Identify which cell holds the provided text, then report its [x, y] central coordinate. 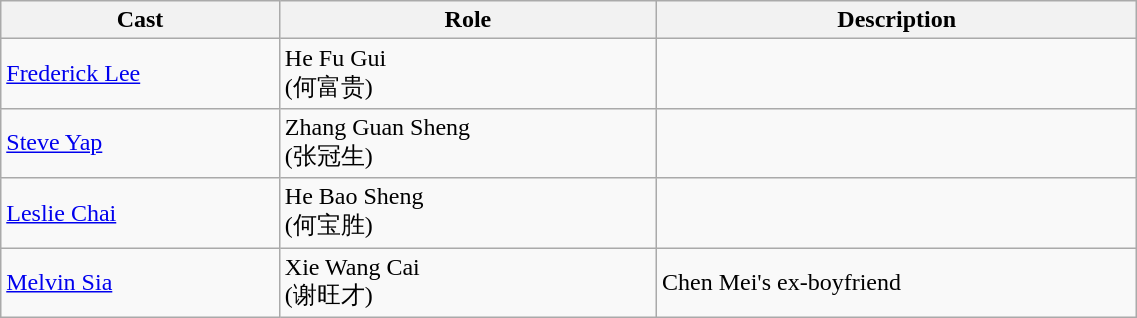
Chen Mei's ex-boyfriend [897, 283]
Zhang Guan Sheng (张冠生) [468, 143]
Frederick Lee [140, 74]
Description [897, 20]
Melvin Sia [140, 283]
Cast [140, 20]
He Bao Sheng (何宝胜) [468, 213]
Steve Yap [140, 143]
Xie Wang Cai (谢旺才) [468, 283]
He Fu Gui (何富贵) [468, 74]
Leslie Chai [140, 213]
Role [468, 20]
